Search for the cell housing the specified text and yield its [x, y] center coordinate. 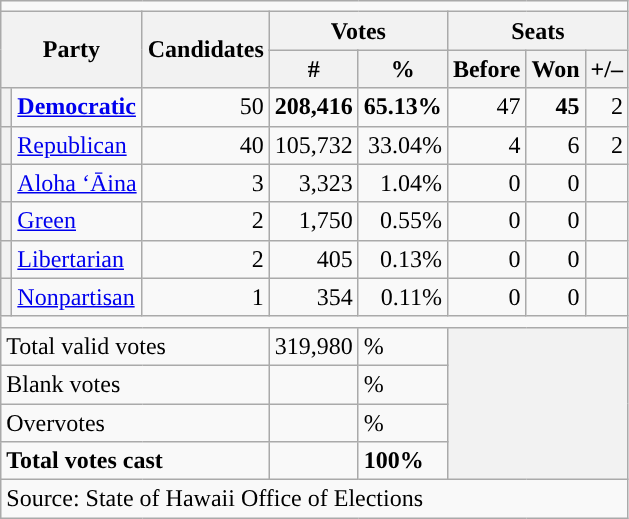
105,732 [314, 145]
0.13% [402, 259]
40 [206, 145]
Before [486, 69]
Party [72, 50]
1 [206, 297]
1.04% [402, 183]
208,416 [314, 107]
0.55% [402, 221]
45 [556, 107]
Won [556, 69]
47 [486, 107]
3 [206, 183]
6 [556, 145]
Overvotes [136, 423]
Total valid votes [136, 346]
0.11% [402, 297]
4 [486, 145]
Seats [538, 31]
Libertarian [77, 259]
Total votes cast [136, 461]
Blank votes [136, 384]
65.13% [402, 107]
Republican [77, 145]
50 [206, 107]
# [314, 69]
Aloha ʻĀina [77, 183]
Source: State of Hawaii Office of Elections [315, 499]
Votes [358, 31]
100% [402, 461]
3,323 [314, 183]
319,980 [314, 346]
33.04% [402, 145]
Candidates [206, 50]
Green [77, 221]
354 [314, 297]
Democratic [77, 107]
+/– [606, 69]
1,750 [314, 221]
Nonpartisan [77, 297]
405 [314, 259]
